Determine the (X, Y) coordinate at the center of the cell enclosing the given text.  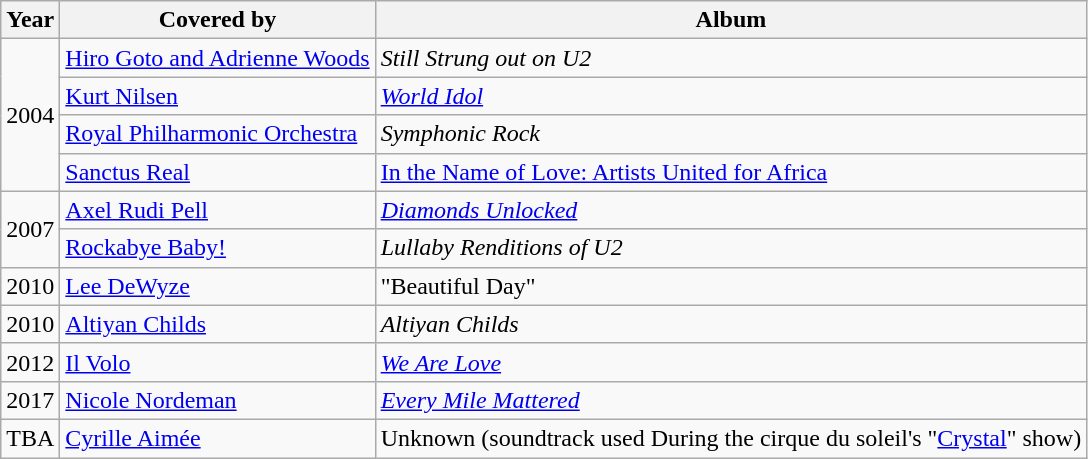
Il Volo (218, 362)
Covered by (218, 20)
2004 (30, 115)
Cyrille Aimée (218, 438)
Sanctus Real (218, 172)
Every Mile Mattered (731, 400)
Royal Philharmonic Orchestra (218, 134)
2007 (30, 229)
World Idol (731, 96)
Lullaby Renditions of U2 (731, 248)
Rockabye Baby! (218, 248)
Year (30, 20)
Still Strung out on U2 (731, 58)
2017 (30, 400)
We Are Love (731, 362)
Lee DeWyze (218, 286)
Hiro Goto and Adrienne Woods (218, 58)
Unknown (soundtrack used During the cirque du soleil's "Crystal" show) (731, 438)
Kurt Nilsen (218, 96)
Album (731, 20)
In the Name of Love: Artists United for Africa (731, 172)
TBA (30, 438)
Axel Rudi Pell (218, 210)
2012 (30, 362)
Diamonds Unlocked (731, 210)
"Beautiful Day" (731, 286)
Nicole Nordeman (218, 400)
Symphonic Rock (731, 134)
